Detect which cell encompasses the target text, then output its (X, Y) center coordinate. 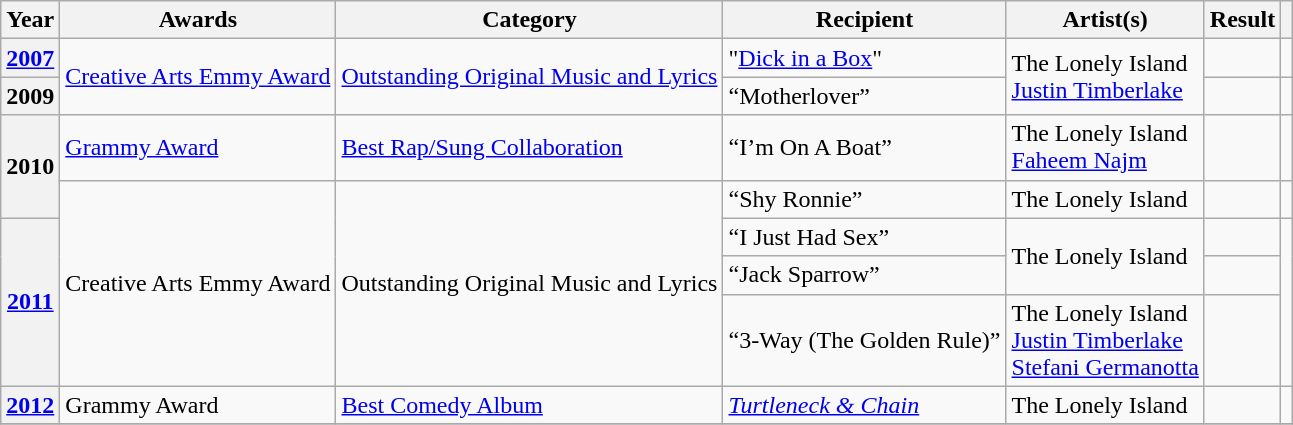
Turtleneck & Chain (864, 405)
The Lonely IslandFaheem Najm (1105, 148)
Result (1242, 20)
2009 (30, 96)
“3-Way (The Golden Rule)” (864, 340)
Best Comedy Album (530, 405)
Best Rap/Sung Collaboration (530, 148)
“Motherlover” (864, 96)
“I’m On A Boat” (864, 148)
“Shy Ronnie” (864, 199)
2010 (30, 166)
2012 (30, 405)
"Dick in a Box" (864, 58)
Artist(s) (1105, 20)
Category (530, 20)
2011 (30, 302)
Year (30, 20)
The Lonely IslandJustin TimberlakeStefani Germanotta (1105, 340)
2007 (30, 58)
The Lonely IslandJustin Timberlake (1105, 77)
Awards (198, 20)
“Jack Sparrow” (864, 275)
“I Just Had Sex” (864, 237)
Recipient (864, 20)
